From the cell containing the given text, extract its center point as (x, y) coordinate. 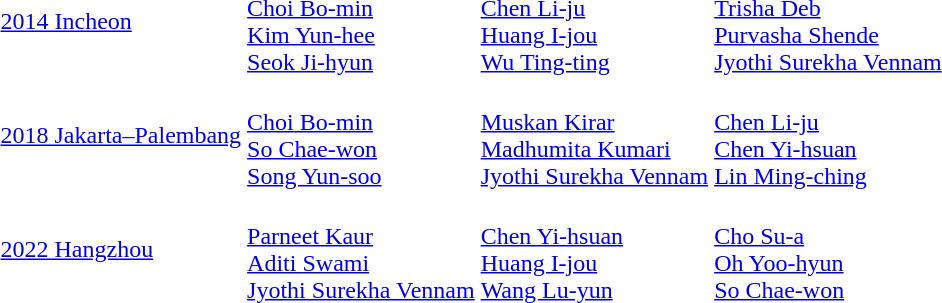
Muskan KirarMadhumita KumariJyothi Surekha Vennam (594, 136)
Choi Bo-minSo Chae-wonSong Yun-soo (362, 136)
